Pinpoint the cell where the given text exists, returning its [X, Y] midpoint coordinate. 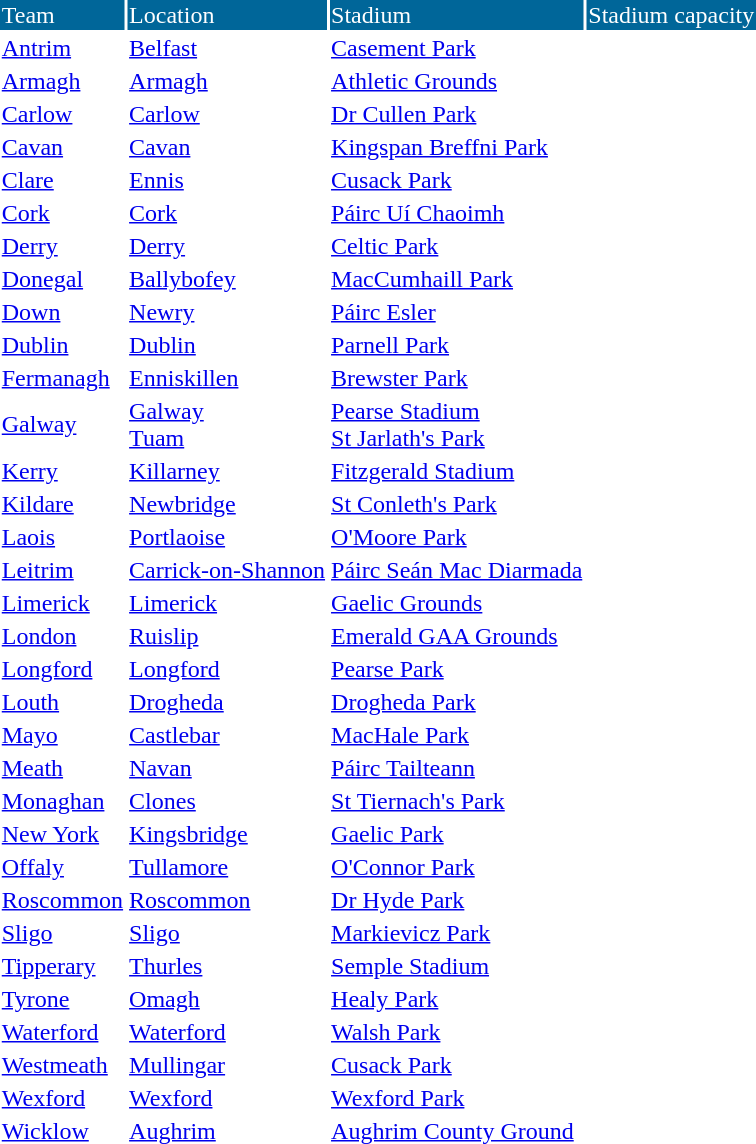
Kingsbridge [228, 834]
Meath [62, 768]
Páirc Esler [457, 312]
Belfast [228, 48]
Omagh [228, 999]
Tullamore [228, 867]
Clones [228, 801]
Pearse Park [457, 669]
MacHale Park [457, 735]
Carrick-on-Shannon [228, 570]
Ennis [228, 180]
Stadium [457, 15]
Louth [62, 702]
Walsh Park [457, 1032]
Semple Stadium [457, 966]
Athletic Grounds [457, 81]
Healy Park [457, 999]
Dr Hyde Park [457, 900]
Down [62, 312]
Drogheda Park [457, 702]
Mayo [62, 735]
Tyrone [62, 999]
Markievicz Park [457, 933]
Leitrim [62, 570]
St Tiernach's Park [457, 801]
Dr Cullen Park [457, 114]
Antrim [62, 48]
Team [62, 15]
Emerald GAA Grounds [457, 636]
Gaelic Grounds [457, 603]
Galway [62, 424]
Offaly [62, 867]
London [62, 636]
O'Connor Park [457, 867]
Enniskillen [228, 378]
Brewster Park [457, 378]
Newbridge [228, 504]
Celtic Park [457, 246]
Monaghan [62, 801]
Mullingar [228, 1065]
Kerry [62, 471]
Fermanagh [62, 378]
Gaelic Park [457, 834]
Casement Park [457, 48]
Páirc Uí Chaoimh [457, 213]
Newry [228, 312]
Clare [62, 180]
Páirc Tailteann [457, 768]
Navan [228, 768]
Drogheda [228, 702]
Tipperary [62, 966]
Pearse StadiumSt Jarlath's Park [457, 424]
Ruislip [228, 636]
Ballybofey [228, 279]
Fitzgerald Stadium [457, 471]
Thurles [228, 966]
Killarney [228, 471]
Páirc Seán Mac Diarmada [457, 570]
GalwayTuam [228, 424]
Kildare [62, 504]
Westmeath [62, 1065]
Donegal [62, 279]
Castlebar [228, 735]
Portlaoise [228, 537]
MacCumhaill Park [457, 279]
Parnell Park [457, 345]
Location [228, 15]
Kingspan Breffni Park [457, 147]
Wexford Park [457, 1098]
New York [62, 834]
Laois [62, 537]
O'Moore Park [457, 537]
St Conleth's Park [457, 504]
Stadium capacity [672, 15]
